From the cell containing the given text, extract its center point as [X, Y] coordinate. 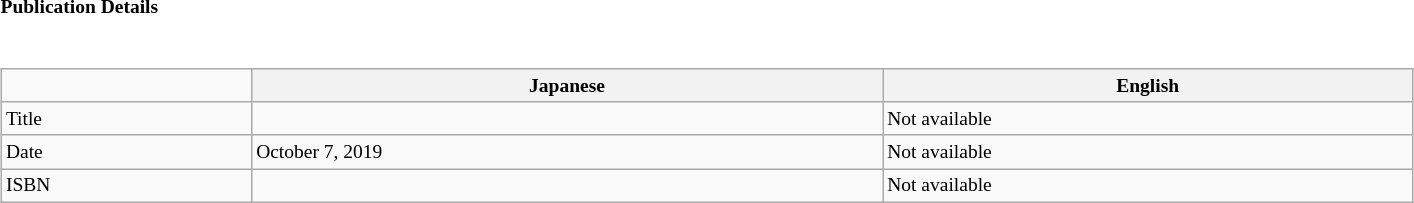
Japanese [566, 86]
October 7, 2019 [566, 152]
Title [126, 118]
English [1148, 86]
Date [126, 152]
ISBN [126, 186]
